Output the [x, y] coordinate of the center of the cell containing the given text.  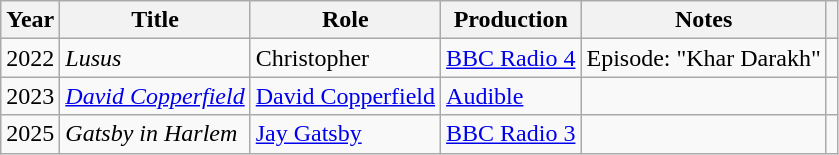
Role [345, 20]
Episode: "Khar Darakh" [704, 58]
Lusus [155, 58]
Gatsby in Harlem [155, 134]
Production [511, 20]
2022 [30, 58]
Jay Gatsby [345, 134]
Audible [511, 96]
Title [155, 20]
2025 [30, 134]
Year [30, 20]
BBC Radio 4 [511, 58]
2023 [30, 96]
Notes [704, 20]
BBC Radio 3 [511, 134]
Christopher [345, 58]
